For the text-containing cell, return its midpoint in [X, Y] coordinate format. 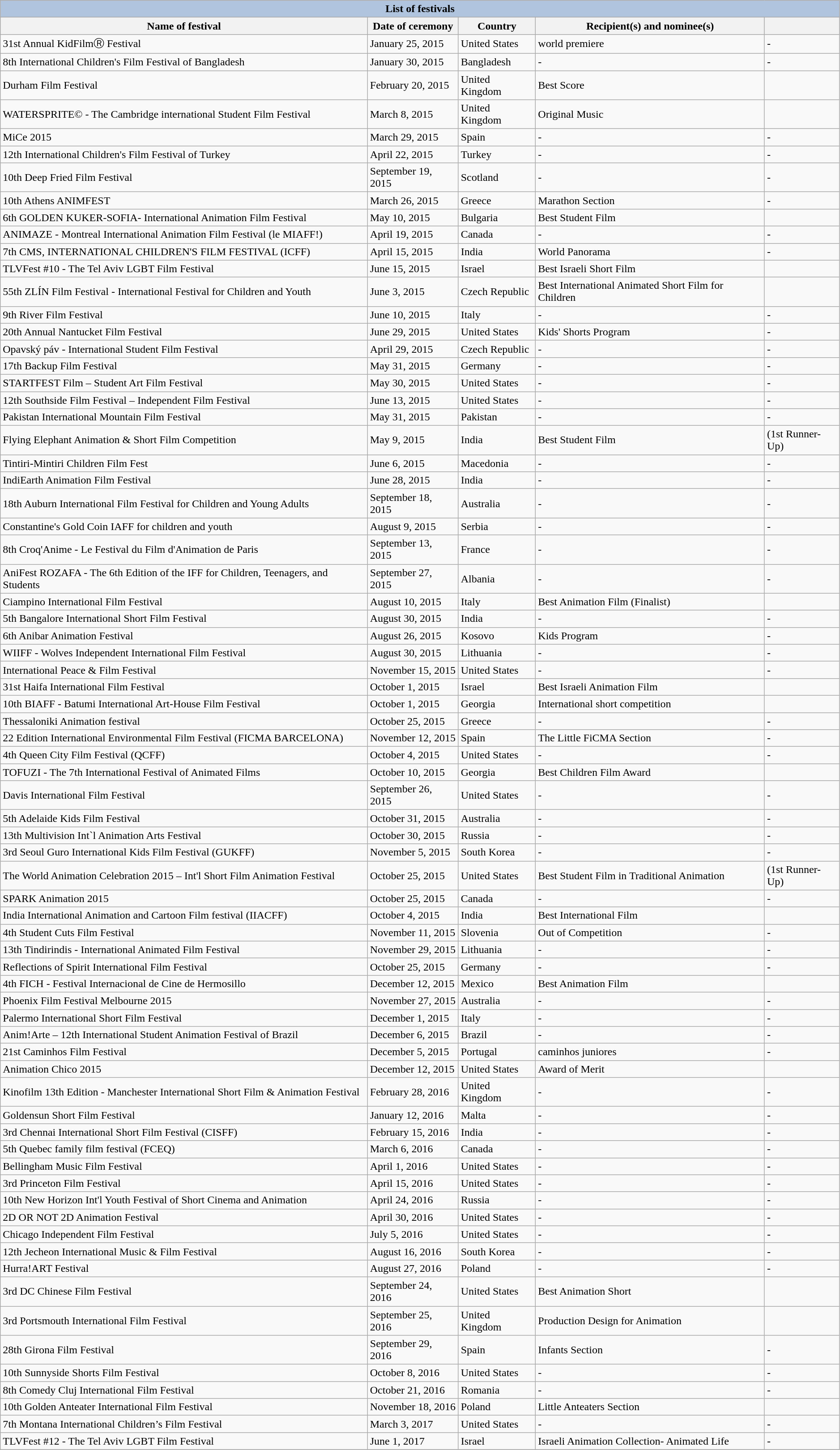
8th Croq'Anime - Le Festival du Film d'Animation de Paris [184, 550]
31st Haifa International Film Festival [184, 687]
Award of Merit [650, 1069]
Serbia [497, 526]
Hurra!ART Festival [184, 1268]
Romania [497, 1390]
November 5, 2015 [413, 852]
Scotland [497, 177]
Thessaloniki Animation festival [184, 721]
Bellingham Music Film Festival [184, 1166]
January 25, 2015 [413, 44]
world premiere [650, 44]
55th ZLÍN Film Festival - International Festival for Children and Youth [184, 292]
April 19, 2015 [413, 235]
June 3, 2015 [413, 292]
November 18, 2016 [413, 1407]
7th CMS, INTERNATIONAL CHILDREN'S FILM FESTIVAL (ICFF) [184, 252]
4th FICH - Festival Internacional de Cine de Hermosillo [184, 984]
10th New Horizon Int'l Youth Festival of Short Cinema and Animation [184, 1200]
Pakistan [497, 417]
9th River Film Festival [184, 315]
18th Auburn International Film Festival for Children and Young Adults [184, 503]
June 29, 2015 [413, 332]
MiCe 2015 [184, 137]
August 10, 2015 [413, 602]
10th BIAFF - Batumi International Art-House Film Festival [184, 704]
November 12, 2015 [413, 738]
ANIMAZE - Montreal International Animation Film Festival (le MIAFF!) [184, 235]
3rd Chennai International Short Film Festival (CISFF) [184, 1132]
WIIFF - Wolves Independent International Film Festival [184, 653]
6th GOLDEN KUKER-SOFIA- International Animation Film Festival [184, 218]
February 28, 2016 [413, 1092]
September 19, 2015 [413, 177]
Best Score [650, 85]
June 13, 2015 [413, 400]
June 28, 2015 [413, 480]
August 26, 2015 [413, 636]
4th Queen City Film Festival (QCFF) [184, 755]
April 1, 2016 [413, 1166]
12th Jecheon International Music & Film Festival [184, 1251]
Anim!Arte – 12th International Student Animation Festival of Brazil [184, 1035]
July 5, 2016 [413, 1234]
Malta [497, 1115]
Pakistan International Mountain Film Festival [184, 417]
April 24, 2016 [413, 1200]
Chicago Independent Film Festival [184, 1234]
March 8, 2015 [413, 115]
October 30, 2015 [413, 835]
Best Animation Film (Finalist) [650, 602]
Best Israeli Short Film [650, 269]
November 15, 2015 [413, 670]
Brazil [497, 1035]
22 Edition International Environmental Film Festival (FICMA BARCELONA) [184, 738]
June 1, 2017 [413, 1441]
France [497, 550]
Slovenia [497, 932]
Country [497, 26]
September 24, 2016 [413, 1291]
IndiEarth Animation Film Festival [184, 480]
May 30, 2015 [413, 383]
28th Girona Film Festival [184, 1350]
Production Design for Animation [650, 1321]
April 15, 2016 [413, 1183]
September 26, 2015 [413, 795]
International short competition [650, 704]
Kids Program [650, 636]
List of festivals [420, 9]
Original Music [650, 115]
21st Caminhos Film Festival [184, 1052]
September 18, 2015 [413, 503]
August 27, 2016 [413, 1268]
Out of Competition [650, 932]
10th Golden Anteater International Film Festival [184, 1407]
October 21, 2016 [413, 1390]
April 15, 2015 [413, 252]
2D OR NOT 2D Animation Festival [184, 1217]
October 10, 2015 [413, 772]
5th Quebec family film festival (FCEQ) [184, 1149]
17th Backup Film Festival [184, 366]
September 25, 2016 [413, 1321]
Best International Film [650, 915]
Flying Elephant Animation & Short Film Competition [184, 441]
Best Children Film Award [650, 772]
13th Multivision Int`l Animation Arts Festival [184, 835]
November 11, 2015 [413, 932]
March 3, 2017 [413, 1424]
3rd Seoul Guro International Kids Film Festival (GUKFF) [184, 852]
September 27, 2015 [413, 578]
10th Sunnyside Shorts Film Festival [184, 1373]
3rd DC Chinese Film Festival [184, 1291]
Ciampino International Film Festival [184, 602]
May 9, 2015 [413, 441]
Marathon Section [650, 201]
The Little FiCMA Section [650, 738]
Durham Film Festival [184, 85]
Date of ceremony [413, 26]
3rd Portsmouth International Film Festival [184, 1321]
TOFUZI - The 7th International Festival of Animated Films [184, 772]
SPARK Animation 2015 [184, 898]
September 13, 2015 [413, 550]
February 20, 2015 [413, 85]
November 29, 2015 [413, 950]
5th Adelaide Kids Film Festival [184, 818]
April 30, 2016 [413, 1217]
Infants Section [650, 1350]
June 15, 2015 [413, 269]
April 22, 2015 [413, 154]
Israeli Animation Collection- Animated Life [650, 1441]
Bulgaria [497, 218]
8th International Children's Film Festival of Bangladesh [184, 62]
Tintiri-Mintiri Children Film Fest [184, 463]
Name of festival [184, 26]
June 10, 2015 [413, 315]
13th Tindirindis - International Animated Film Festival [184, 950]
Palermo International Short Film Festival [184, 1018]
February 15, 2016 [413, 1132]
Davis International Film Festival [184, 795]
August 9, 2015 [413, 526]
TLVFest #12 - The Tel Aviv LGBT Film Festival [184, 1441]
Kosovo [497, 636]
December 6, 2015 [413, 1035]
March 6, 2016 [413, 1149]
Phoenix Film Festival Melbourne 2015 [184, 1001]
January 12, 2016 [413, 1115]
April 29, 2015 [413, 349]
Albania [497, 578]
Portugal [497, 1052]
7th Montana International Children’s Film Festival [184, 1424]
Constantine's Gold Coin IAFF for children and youth [184, 526]
3rd Princeton Film Festival [184, 1183]
December 5, 2015 [413, 1052]
4th Student Cuts Film Festival [184, 932]
Animation Chico 2015 [184, 1069]
Little Anteaters Section [650, 1407]
10th Athens ANIMFEST [184, 201]
The World Animation Celebration 2015 – Int'l Short Film Animation Festival [184, 876]
5th Bangalore International Short Film Festival [184, 619]
September 29, 2016 [413, 1350]
August 16, 2016 [413, 1251]
Recipient(s) and nominee(s) [650, 26]
India International Animation and Cartoon Film festival (IIACFF) [184, 915]
October 31, 2015 [413, 818]
December 1, 2015 [413, 1018]
Macedonia [497, 463]
Opavský páv - International Student Film Festival [184, 349]
Kids' Shorts Program [650, 332]
International Peace & Film Festival [184, 670]
Best Animation Short [650, 1291]
12th International Children's Film Festival of Turkey [184, 154]
Turkey [497, 154]
May 10, 2015 [413, 218]
STARTFEST Film – Student Art Film Festival [184, 383]
AniFest ROZAFA - The 6th Edition of the IFF for Children, Teenagers, and Students [184, 578]
Best Israeli Animation Film [650, 687]
6th Anibar Animation Festival [184, 636]
January 30, 2015 [413, 62]
Best International Animated Short Film for Children [650, 292]
20th Annual Nantucket Film Festival [184, 332]
World Panorama [650, 252]
WATERSPRITE© - The Cambridge international Student Film Festival [184, 115]
12th Southside Film Festival – Independent Film Festival [184, 400]
Best Animation Film [650, 984]
Goldensun Short Film Festival [184, 1115]
October 8, 2016 [413, 1373]
Reflections of Spirit International Film Festival [184, 967]
Best Student Film in Traditional Animation [650, 876]
10th Deep Fried Film Festival [184, 177]
November 27, 2015 [413, 1001]
TLVFest #10 - The Tel Aviv LGBT Film Festival [184, 269]
Kinofilm 13th Edition - Manchester International Short Film & Animation Festival [184, 1092]
March 26, 2015 [413, 201]
March 29, 2015 [413, 137]
31st Annual KidFilmⓇ Festival [184, 44]
Bangladesh [497, 62]
June 6, 2015 [413, 463]
Mexico [497, 984]
caminhos juniores [650, 1052]
8th Comedy Cluj International Film Festival [184, 1390]
